Detect which cell encompasses the target text, then output its (x, y) center coordinate. 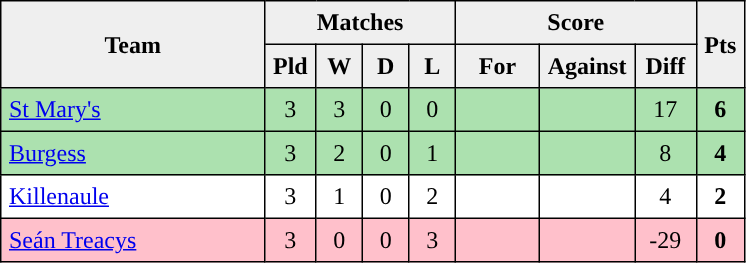
St Mary's (133, 110)
Killenaule (133, 197)
-29 (666, 240)
6 (720, 110)
Matches (360, 23)
D (385, 66)
L (432, 66)
For (497, 66)
Diff (666, 66)
17 (666, 110)
Burgess (133, 153)
Against (586, 66)
Pld (290, 66)
8 (666, 153)
Pts (720, 44)
Team (133, 44)
Score (576, 23)
Seán Treacys (133, 240)
W (339, 66)
